From the cell containing the given text, extract its center point as (X, Y) coordinate. 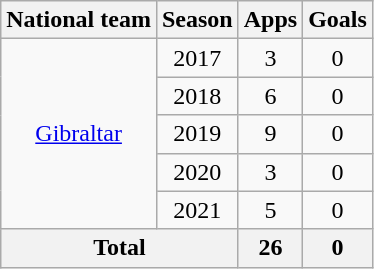
2017 (197, 58)
2019 (197, 134)
Goals (338, 20)
2021 (197, 210)
Apps (270, 20)
26 (270, 248)
2020 (197, 172)
9 (270, 134)
National team (79, 20)
5 (270, 210)
Total (120, 248)
Gibraltar (79, 134)
Season (197, 20)
2018 (197, 96)
6 (270, 96)
